Output the [x, y] coordinate of the center of the cell containing the given text.  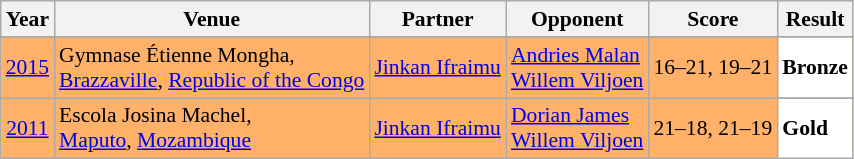
Partner [438, 19]
Gymnase Étienne Mongha,Brazzaville, Republic of the Congo [212, 68]
Escola Josina Machel,Maputo, Mozambique [212, 128]
16–21, 19–21 [712, 68]
2011 [28, 128]
Andries Malan Willem Viljoen [577, 68]
Gold [815, 128]
Bronze [815, 68]
Venue [212, 19]
21–18, 21–19 [712, 128]
Year [28, 19]
Opponent [577, 19]
Dorian James Willem Viljoen [577, 128]
Result [815, 19]
Score [712, 19]
2015 [28, 68]
